Determine the [X, Y] coordinate at the center of the cell enclosing the given text.  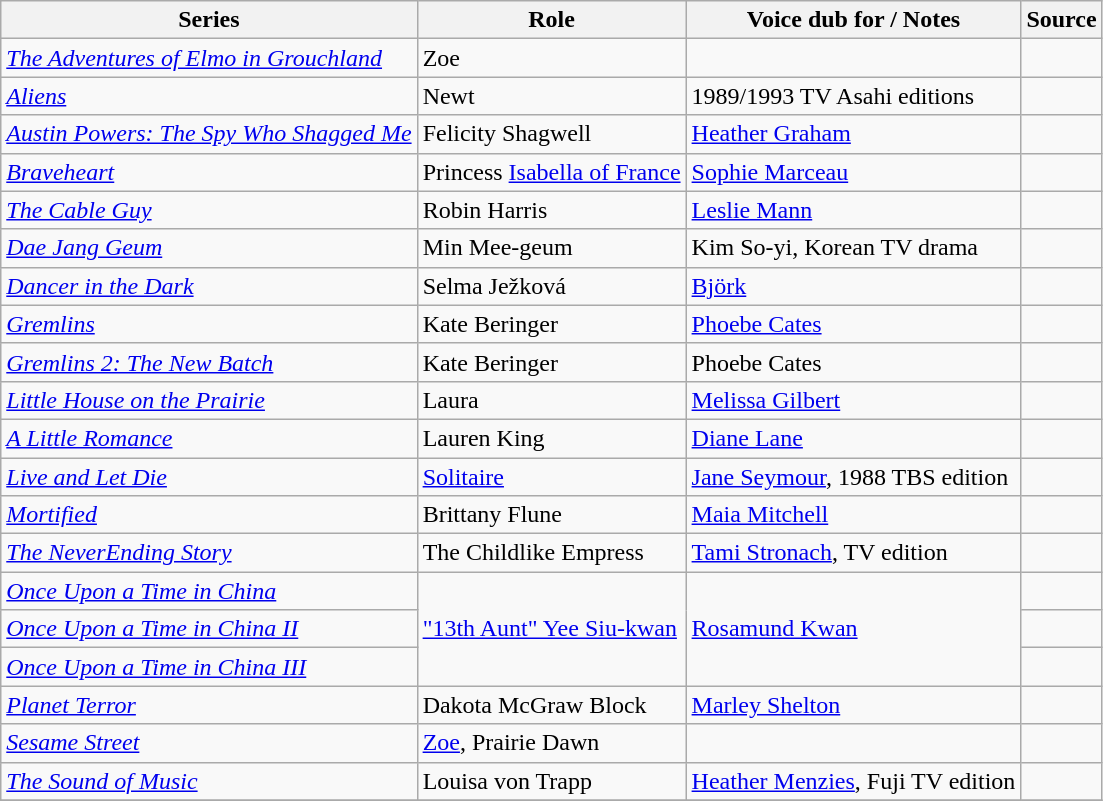
Mortified [209, 515]
Solitaire [552, 477]
Zoe, Prairie Dawn [552, 743]
The Cable Guy [209, 210]
Gremlins [209, 324]
Dancer in the Dark [209, 286]
Selma Ježková [552, 286]
Voice dub for / Notes [854, 20]
The Adventures of Elmo in Grouchland [209, 58]
Little House on the Prairie [209, 400]
"13th Aunt" Yee Siu-kwan [552, 629]
Björk [854, 286]
Dakota McGraw Block [552, 705]
Tami Stronach, TV edition [854, 553]
Braveheart [209, 172]
Louisa von Trapp [552, 781]
Once Upon a Time in China III [209, 667]
Sophie Marceau [854, 172]
Role [552, 20]
Felicity Shagwell [552, 134]
Lauren King [552, 438]
The NeverEnding Story [209, 553]
Sesame Street [209, 743]
Rosamund Kwan [854, 629]
Heather Menzies, Fuji TV edition [854, 781]
Once Upon a Time in China II [209, 629]
A Little Romance [209, 438]
Jane Seymour, 1988 TBS edition [854, 477]
Aliens [209, 96]
Austin Powers: The Spy Who Shagged Me [209, 134]
Once Upon a Time in China [209, 591]
Leslie Mann [854, 210]
Zoe [552, 58]
Dae Jang Geum [209, 248]
Laura [552, 400]
Robin Harris [552, 210]
The Childlike Empress [552, 553]
Diane Lane [854, 438]
Series [209, 20]
Live and Let Die [209, 477]
Marley Shelton [854, 705]
Kim So-yi, Korean TV drama [854, 248]
Princess Isabella of France [552, 172]
Newt [552, 96]
Planet Terror [209, 705]
Melissa Gilbert [854, 400]
Heather Graham [854, 134]
1989/1993 TV Asahi editions [854, 96]
The Sound of Music [209, 781]
Source [1062, 20]
Brittany Flune [552, 515]
Maia Mitchell [854, 515]
Min Mee-geum [552, 248]
Gremlins 2: The New Batch [209, 362]
